Output the (X, Y) coordinate of the center of the cell containing the given text.  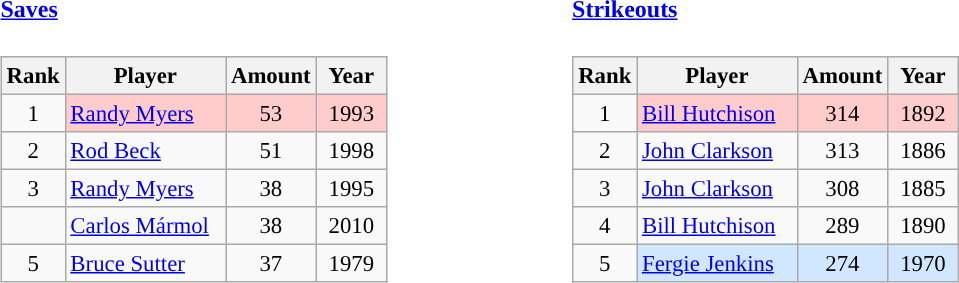
314 (842, 113)
Rod Beck (146, 150)
4 (605, 225)
308 (842, 188)
Carlos Mármol (146, 225)
1979 (352, 263)
313 (842, 150)
1998 (352, 150)
1892 (924, 113)
1885 (924, 188)
1886 (924, 150)
2010 (352, 225)
37 (271, 263)
53 (271, 113)
51 (271, 150)
1970 (924, 263)
1890 (924, 225)
1993 (352, 113)
Bruce Sutter (146, 263)
Fergie Jenkins (718, 263)
274 (842, 263)
289 (842, 225)
1995 (352, 188)
